Scan for the cell matching the given text and deliver its (x, y) coordinate at center. 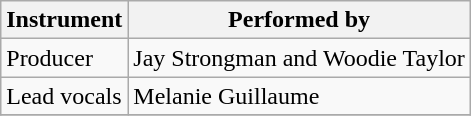
Melanie Guillaume (300, 96)
Jay Strongman and Woodie Taylor (300, 58)
Instrument (64, 20)
Performed by (300, 20)
Lead vocals (64, 96)
Producer (64, 58)
